Pinpoint the cell where the given text exists, returning its [x, y] midpoint coordinate. 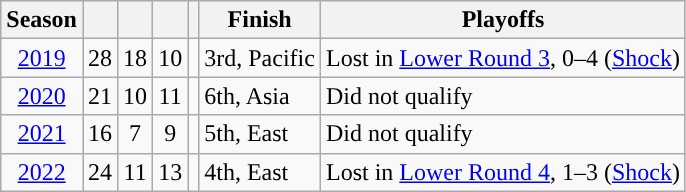
5th, East [260, 134]
3rd, Pacific [260, 58]
4th, East [260, 172]
Finish [260, 20]
24 [100, 172]
28 [100, 58]
Lost in Lower Round 4, 1–3 (Shock) [502, 172]
2022 [42, 172]
2021 [42, 134]
7 [136, 134]
2019 [42, 58]
21 [100, 96]
6th, Asia [260, 96]
18 [136, 58]
Season [42, 20]
9 [170, 134]
13 [170, 172]
Lost in Lower Round 3, 0–4 (Shock) [502, 58]
Playoffs [502, 20]
16 [100, 134]
2020 [42, 96]
